Return (x, y) of the center of cell containing provided text 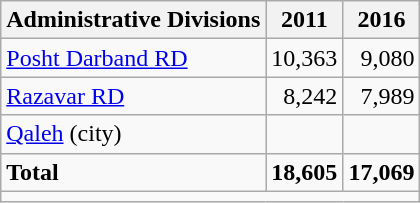
9,080 (382, 58)
2016 (382, 20)
Total (134, 172)
2011 (304, 20)
Administrative Divisions (134, 20)
10,363 (304, 58)
18,605 (304, 172)
Posht Darband RD (134, 58)
Razavar RD (134, 96)
17,069 (382, 172)
7,989 (382, 96)
Qaleh (city) (134, 134)
8,242 (304, 96)
